Locate the cell with the specified text and output its [X, Y] center coordinate. 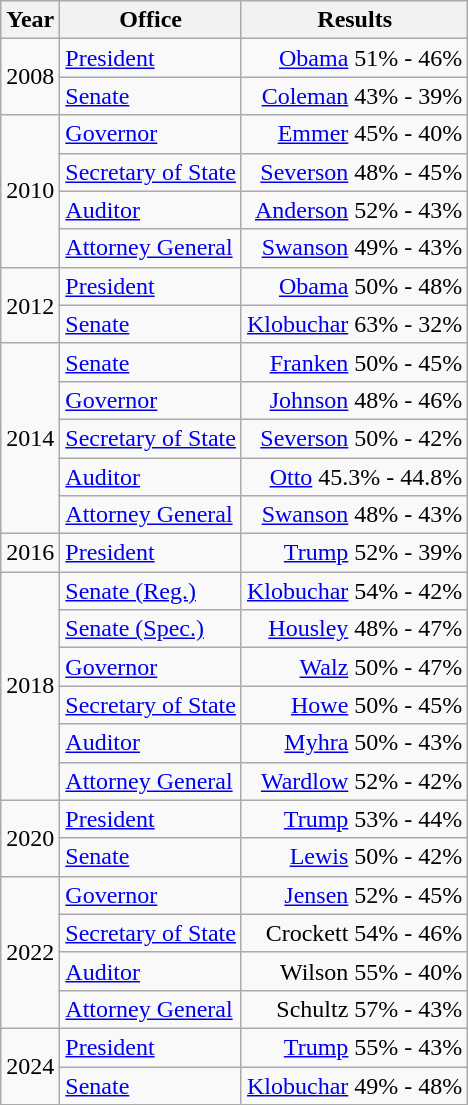
Wardlow 52% - 42% [354, 781]
Office [151, 20]
2010 [30, 191]
2012 [30, 305]
Crockett 54% - 46% [354, 933]
2022 [30, 952]
Klobuchar 49% - 48% [354, 1085]
Severson 48% - 45% [354, 172]
Year [30, 20]
2016 [30, 553]
Senate (Reg.) [151, 591]
Senate (Spec.) [151, 629]
Housley 48% - 47% [354, 629]
Klobuchar 54% - 42% [354, 591]
2018 [30, 686]
Swanson 48% - 43% [354, 515]
Obama 51% - 46% [354, 58]
Trump 53% - 44% [354, 819]
Results [354, 20]
Wilson 55% - 40% [354, 971]
Otto 45.3% - 44.8% [354, 477]
2024 [30, 1066]
Howe 50% - 45% [354, 705]
Anderson 52% - 43% [354, 210]
Myhra 50% - 43% [354, 743]
Emmer 45% - 40% [354, 134]
Schultz 57% - 43% [354, 1009]
Trump 55% - 43% [354, 1047]
Walz 50% - 47% [354, 667]
2014 [30, 438]
Lewis 50% - 42% [354, 857]
Franken 50% - 45% [354, 362]
Swanson 49% - 43% [354, 248]
Coleman 43% - 39% [354, 96]
Johnson 48% - 46% [354, 400]
Klobuchar 63% - 32% [354, 324]
2020 [30, 838]
Jensen 52% - 45% [354, 895]
Severson 50% - 42% [354, 438]
Obama 50% - 48% [354, 286]
Trump 52% - 39% [354, 553]
2008 [30, 77]
